Find where the given text appears and provide that cell's center as [x, y] coordinate. 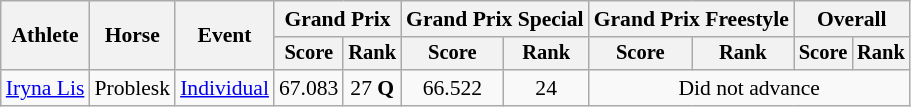
66.522 [452, 88]
Grand Prix Freestyle [692, 19]
Grand Prix [338, 19]
Event [224, 36]
Horse [132, 36]
Athlete [46, 36]
Problesk [132, 88]
67.083 [308, 88]
Overall [852, 19]
27 Q [372, 88]
Individual [224, 88]
24 [546, 88]
Iryna Lis [46, 88]
Grand Prix Special [495, 19]
Did not advance [750, 88]
